Output the [X, Y] coordinate of the center of the cell containing the given text.  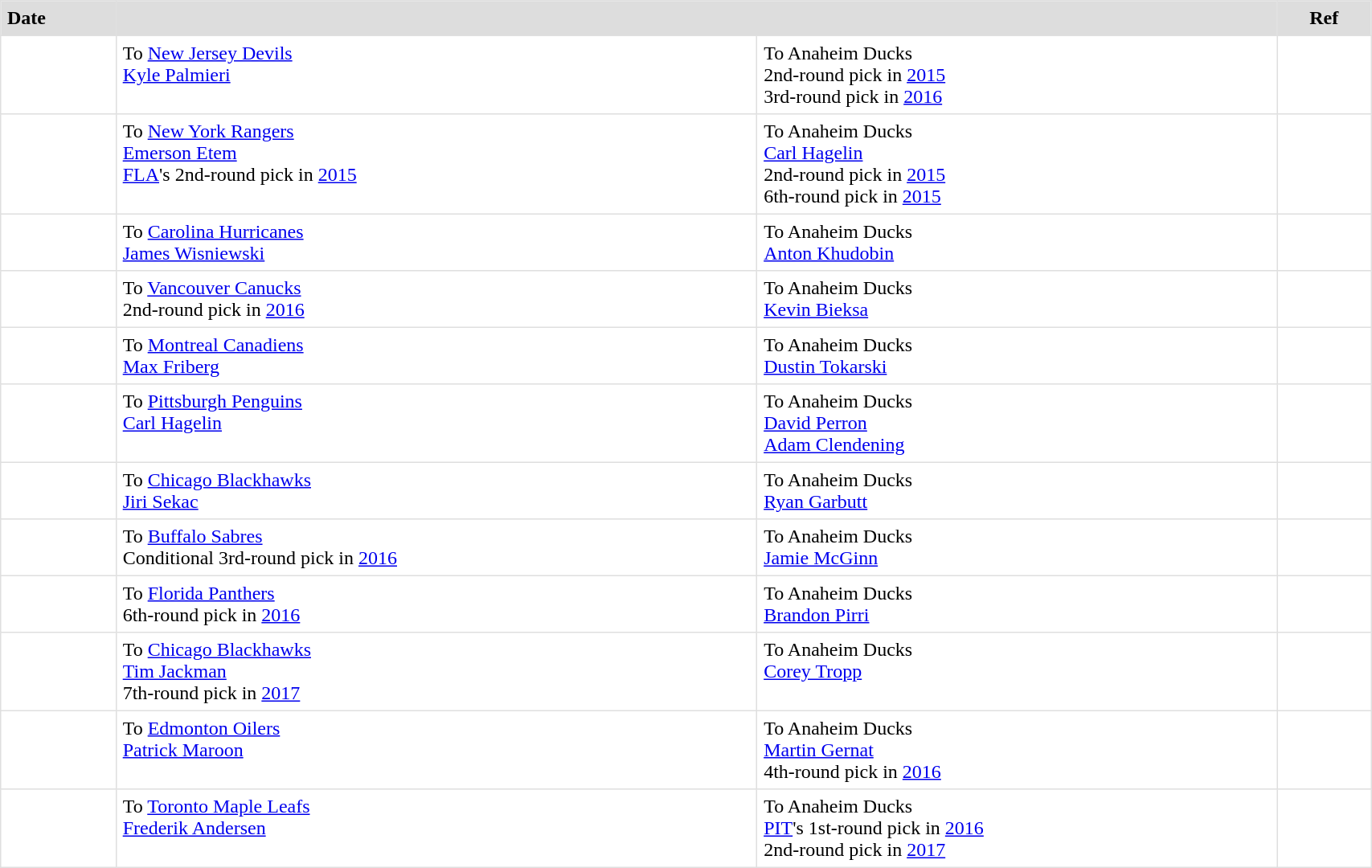
To Anaheim DucksRyan Garbutt [1018, 490]
To Anaheim DucksDavid PerronAdam Clendening [1018, 424]
Date [59, 18]
To New York RangersEmerson EtemFLA's 2nd-round pick in 2015 [436, 164]
To Anaheim DucksPIT's 1st-round pick in 20162nd-round pick in 2017 [1018, 829]
To Anaheim DucksDustin Tokarski [1018, 355]
To Edmonton OilersPatrick Maroon [436, 750]
To Anaheim DucksJamie McGinn [1018, 547]
To New Jersey DevilsKyle Palmieri [436, 75]
To Anaheim Ducks2nd-round pick in 20153rd-round pick in 2016 [1018, 75]
Ref [1325, 18]
To Chicago BlackhawksTim Jackman7th-round pick in 2017 [436, 672]
To Anaheim DucksMartin Gernat4th-round pick in 2016 [1018, 750]
To Florida Panthers6th-round pick in 2016 [436, 604]
To Pittsburgh PenguinsCarl Hagelin [436, 424]
To Carolina HurricanesJames Wisniewski [436, 242]
To Chicago BlackhawksJiri Sekac [436, 490]
To Anaheim DucksCorey Tropp [1018, 672]
To Buffalo SabresConditional 3rd-round pick in 2016 [436, 547]
To Vancouver Canucks2nd-round pick in 2016 [436, 299]
To Anaheim DucksBrandon Pirri [1018, 604]
To Montreal CanadiensMax Friberg [436, 355]
To Anaheim DucksKevin Bieksa [1018, 299]
To Anaheim DucksCarl Hagelin2nd-round pick in 20156th-round pick in 2015 [1018, 164]
To Toronto Maple LeafsFrederik Andersen [436, 829]
To Anaheim DucksAnton Khudobin [1018, 242]
